Output the [X, Y] coordinate of the center of the cell containing the given text.  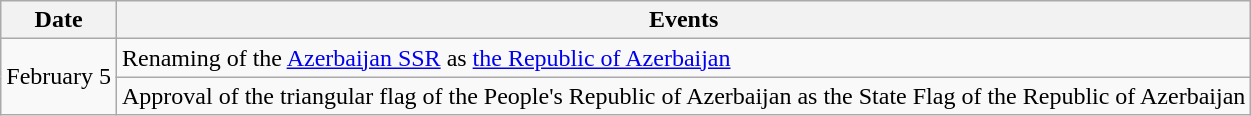
Renaming of the Azerbaijan SSR as the Republic of Azerbaijan [683, 58]
Approval of the triangular flag of the People's Republic of Azerbaijan as the State Flag of the Republic of Azerbaijan [683, 96]
Events [683, 20]
February 5 [59, 77]
Date [59, 20]
